Return the [X, Y] coordinate for the center point of the cell that contains the specified text.  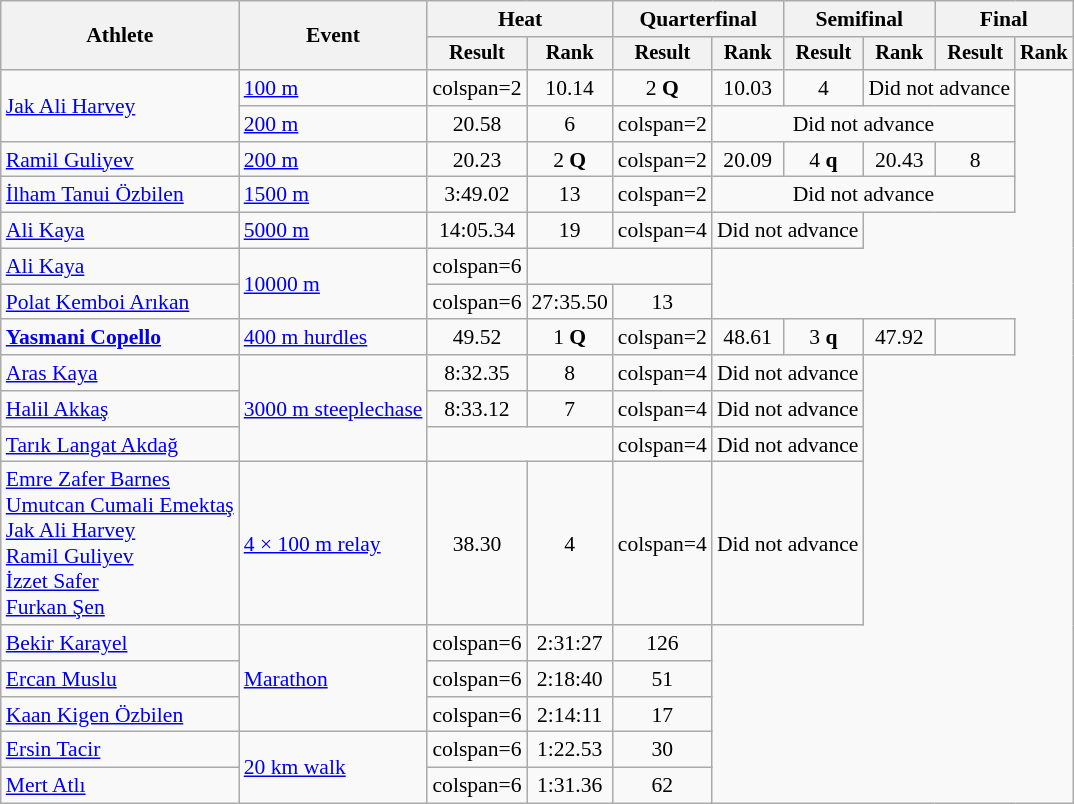
Ersin Tacir [120, 750]
Aras Kaya [120, 373]
62 [662, 786]
38.30 [476, 544]
3000 m steeplechase [334, 408]
Kaan Kigen Özbilen [120, 715]
20 km walk [334, 768]
Marathon [334, 678]
17 [662, 715]
3 q [823, 338]
Halil Akkaş [120, 409]
3:49.02 [476, 195]
8:32.35 [476, 373]
2:18:40 [569, 679]
Jak Ali Harvey [120, 106]
8:33.12 [476, 409]
Ramil Guliyev [120, 160]
7 [569, 409]
Semifinal [859, 19]
Heat [520, 19]
126 [662, 643]
20.23 [476, 160]
Final [1004, 19]
Athlete [120, 36]
10000 m [334, 284]
49.52 [476, 338]
400 m hurdles [334, 338]
47.92 [899, 338]
2:31:27 [569, 643]
10.14 [569, 88]
30 [662, 750]
20.58 [476, 124]
10.03 [748, 88]
1:22.53 [569, 750]
Tarık Langat Akdağ [120, 445]
Ercan Muslu [120, 679]
48.61 [748, 338]
4 × 100 m relay [334, 544]
Yasmani Copello [120, 338]
27:35.50 [569, 302]
14:05.34 [476, 231]
İlham Tanui Özbilen [120, 195]
Mert Atlı [120, 786]
4 q [823, 160]
5000 m [334, 231]
51 [662, 679]
1500 m [334, 195]
Bekir Karayel [120, 643]
2:14:11 [569, 715]
Polat Kemboi Arıkan [120, 302]
Emre Zafer BarnesUmutcan Cumali EmektaşJak Ali HarveyRamil Guliyevİzzet SaferFurkan Şen [120, 544]
Event [334, 36]
20.09 [748, 160]
19 [569, 231]
1 Q [569, 338]
20.43 [899, 160]
Quarterfinal [698, 19]
100 m [334, 88]
1:31.36 [569, 786]
6 [569, 124]
